Provide the [x, y] coordinate of the cell's center where the given text is located.  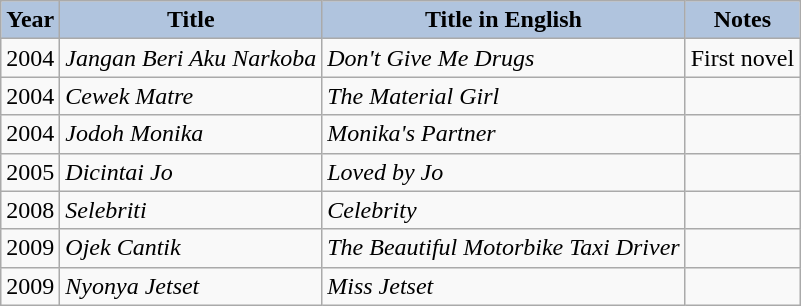
Year [30, 20]
Cewek Matre [191, 96]
2008 [30, 210]
Title in English [504, 20]
The Material Girl [504, 96]
Selebriti [191, 210]
2005 [30, 172]
Don't Give Me Drugs [504, 58]
Celebrity [504, 210]
The Beautiful Motorbike Taxi Driver [504, 248]
Miss Jetset [504, 286]
First novel [742, 58]
Loved by Jo [504, 172]
Notes [742, 20]
Jangan Beri Aku Narkoba [191, 58]
Dicintai Jo [191, 172]
Monika's Partner [504, 134]
Nyonya Jetset [191, 286]
Title [191, 20]
Jodoh Monika [191, 134]
Ojek Cantik [191, 248]
